Identify which cell holds the provided text, then report its [X, Y] central coordinate. 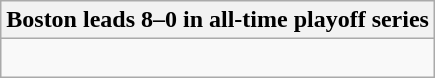
Boston leads 8–0 in all-time playoff series [218, 20]
